Return [x, y] of the center of cell containing provided text 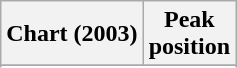
Chart (2003) [72, 34]
Peak position [189, 34]
